Detect which cell encompasses the target text, then output its [X, Y] center coordinate. 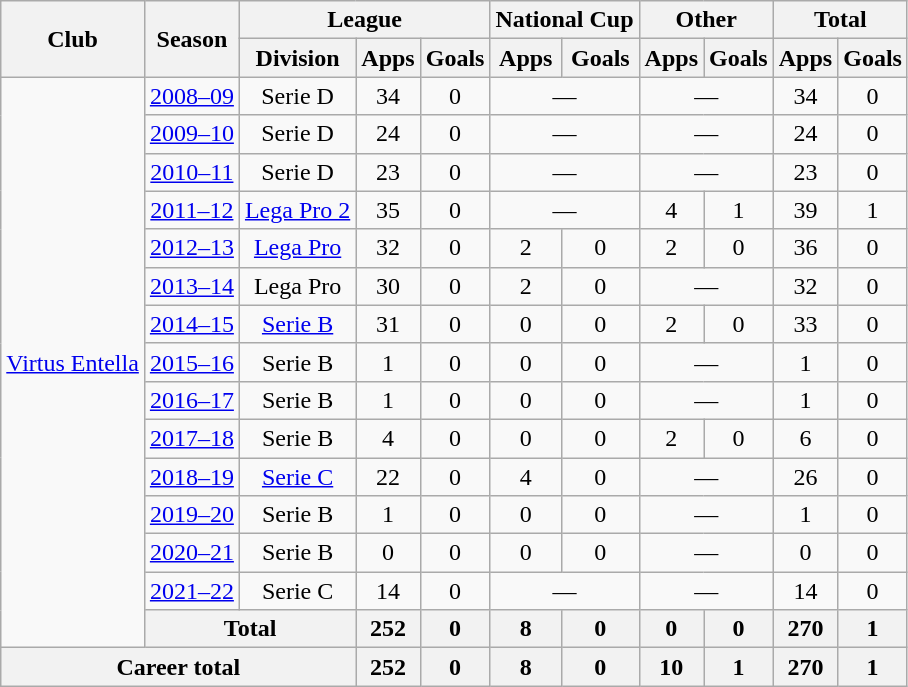
35 [388, 210]
2009–10 [192, 134]
2011–12 [192, 210]
2016–17 [192, 400]
2018–19 [192, 477]
2013–14 [192, 286]
Virtus Entella [73, 362]
Division [297, 58]
National Cup [564, 20]
2008–09 [192, 96]
2017–18 [192, 438]
31 [388, 324]
26 [805, 477]
2012–13 [192, 248]
10 [671, 667]
2021–22 [192, 591]
2019–20 [192, 515]
2010–11 [192, 172]
Club [73, 39]
Lega Pro 2 [297, 210]
2014–15 [192, 324]
2020–21 [192, 553]
League [364, 20]
36 [805, 248]
22 [388, 477]
39 [805, 210]
6 [805, 438]
Season [192, 39]
Other [706, 20]
30 [388, 286]
2015–16 [192, 362]
Career total [178, 667]
33 [805, 324]
